From the cell containing the given text, extract its center point as [x, y] coordinate. 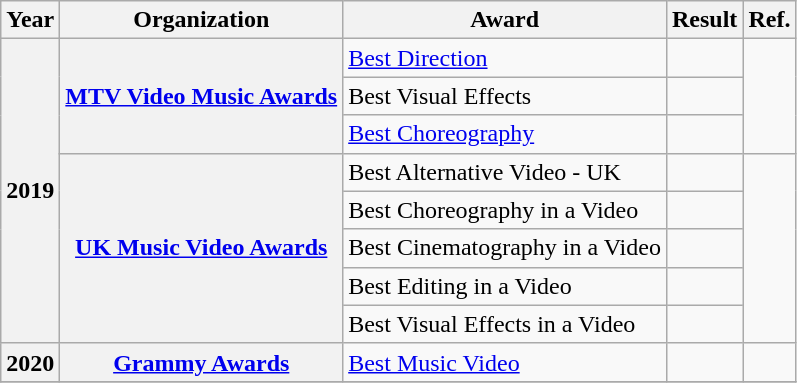
MTV Video Music Awards [202, 96]
Grammy Awards [202, 362]
Year [30, 20]
Best Visual Effects [505, 96]
2020 [30, 362]
Best Choreography in a Video [505, 210]
Result [704, 20]
Best Visual Effects in a Video [505, 324]
Best Music Video [505, 362]
Organization [202, 20]
2019 [30, 191]
Best Direction [505, 58]
UK Music Video Awards [202, 248]
Best Choreography [505, 134]
Best Editing in a Video [505, 286]
Best Cinematography in a Video [505, 248]
Award [505, 20]
Best Alternative Video - UK [505, 172]
Ref. [770, 20]
